Return (X, Y) of the center of cell containing provided text 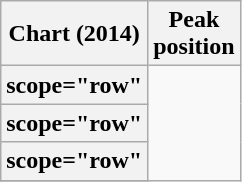
Chart (2014) (74, 34)
Peakposition (194, 34)
